Return [x, y] of the center of cell containing provided text 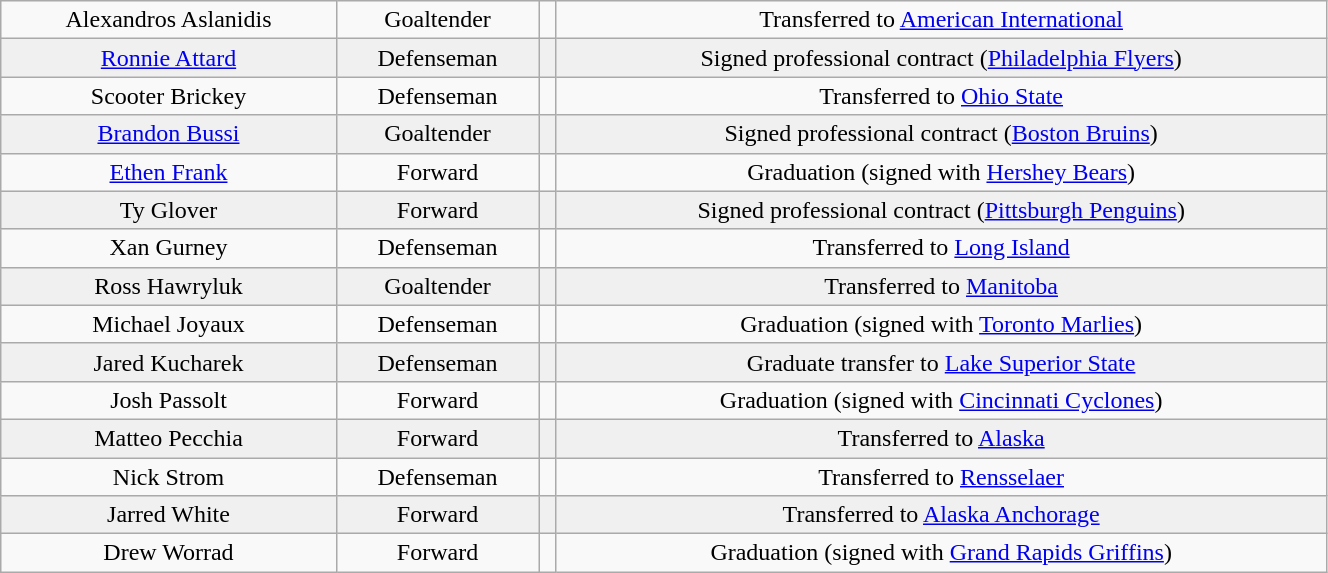
Brandon Bussi [168, 134]
Transferred to Alaska [942, 438]
Signed professional contract (Philadelphia Flyers) [942, 58]
Graduation (signed with Cincinnati Cyclones) [942, 400]
Transferred to American International [942, 20]
Signed professional contract (Boston Bruins) [942, 134]
Matteo Pecchia [168, 438]
Graduation (signed with Hershey Bears) [942, 172]
Transferred to Rensselaer [942, 477]
Ethen Frank [168, 172]
Nick Strom [168, 477]
Drew Worrad [168, 553]
Ross Hawryluk [168, 286]
Graduation (signed with Grand Rapids Griffins) [942, 553]
Transferred to Alaska Anchorage [942, 515]
Transferred to Ohio State [942, 96]
Graduation (signed with Toronto Marlies) [942, 324]
Transferred to Manitoba [942, 286]
Jarred White [168, 515]
Josh Passolt [168, 400]
Alexandros Aslanidis [168, 20]
Signed professional contract (Pittsburgh Penguins) [942, 210]
Jared Kucharek [168, 362]
Transferred to Long Island [942, 248]
Graduate transfer to Lake Superior State [942, 362]
Xan Gurney [168, 248]
Ty Glover [168, 210]
Ronnie Attard [168, 58]
Michael Joyaux [168, 324]
Scooter Brickey [168, 96]
